Return the (X, Y) coordinate for the center point of the cell that contains the specified text.  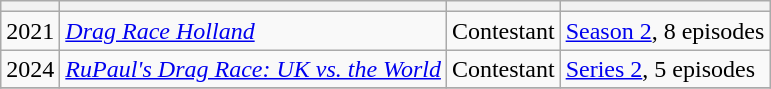
Series 2, 5 episodes (665, 69)
Drag Race Holland (254, 31)
Season 2, 8 episodes (665, 31)
2024 (30, 69)
RuPaul's Drag Race: UK vs. the World (254, 69)
2021 (30, 31)
